Extract the (x, y) coordinate from the center of the cell holding the provided text.  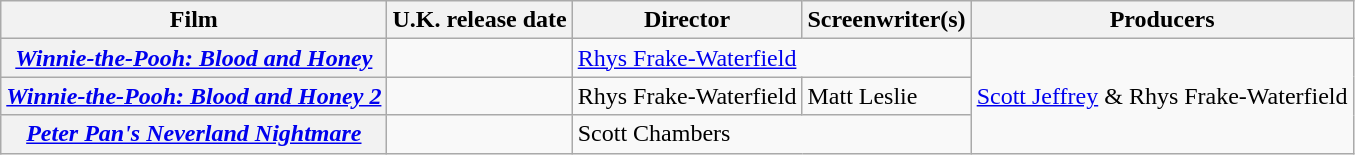
U.K. release date (480, 20)
Winnie-the-Pooh: Blood and Honey 2 (194, 96)
Film (194, 20)
Scott Jeffrey & Rhys Frake-Waterfield (1162, 96)
Scott Chambers (772, 134)
Matt Leslie (886, 96)
Director (687, 20)
Winnie-the-Pooh: Blood and Honey (194, 58)
Peter Pan's Neverland Nightmare (194, 134)
Screenwriter(s) (886, 20)
Producers (1162, 20)
